Pinpoint the cell where the given text exists, returning its [x, y] midpoint coordinate. 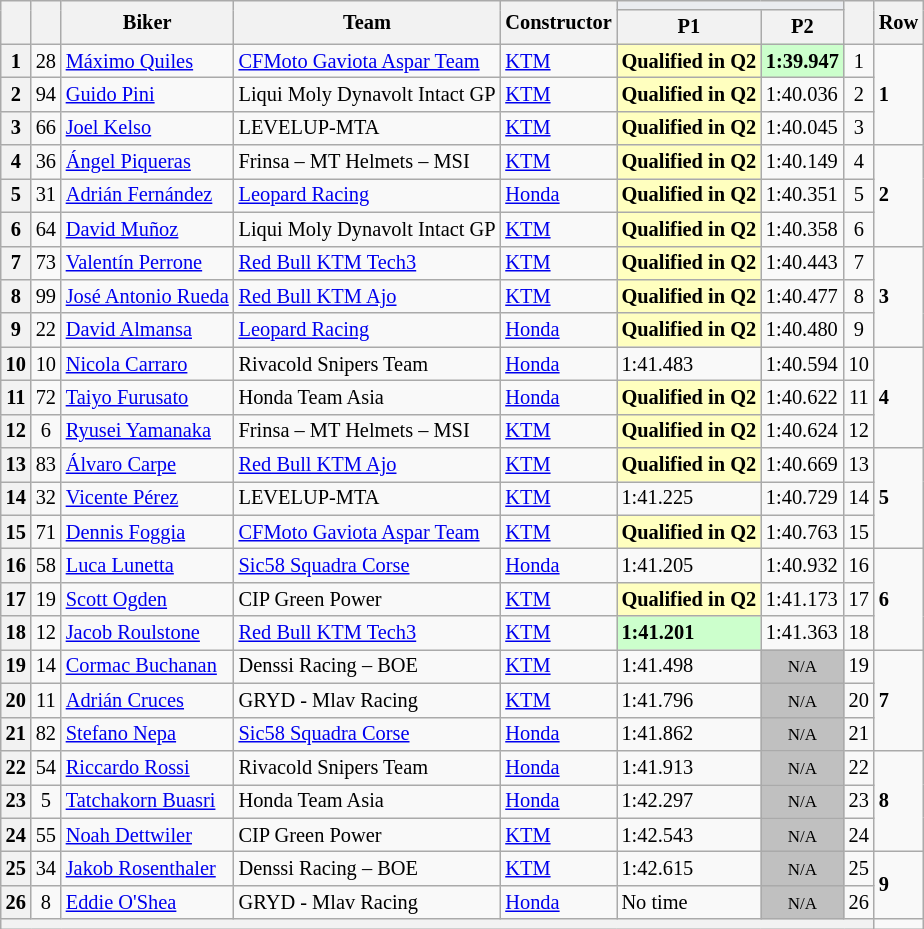
1:40.443 [802, 263]
36 [46, 162]
Adrián Fernández [148, 195]
Máximo Quiles [148, 61]
34 [46, 868]
Vicente Pérez [148, 498]
1:40.932 [802, 565]
1:41.796 [689, 700]
1:40.358 [802, 229]
73 [46, 263]
1:42.297 [689, 801]
Constructor [558, 22]
Row [898, 22]
Joel Kelso [148, 128]
32 [46, 498]
1:41.498 [689, 666]
1:40.351 [802, 195]
1:41.913 [689, 767]
David Muñoz [148, 229]
1:40.036 [802, 94]
1:40.477 [802, 296]
71 [46, 532]
94 [46, 94]
58 [46, 565]
54 [46, 767]
1:42.615 [689, 868]
1:41.363 [802, 633]
1:42.543 [689, 835]
Tatchakorn Buasri [148, 801]
Cormac Buchanan [148, 666]
1:41.862 [689, 734]
83 [46, 465]
1:40.763 [802, 532]
99 [46, 296]
1:41.205 [689, 565]
72 [46, 397]
Eddie O'Shea [148, 902]
P1 [689, 27]
Ryusei Yamanaka [148, 431]
Taiyo Furusato [148, 397]
Valentín Perrone [148, 263]
64 [46, 229]
Noah Dettwiler [148, 835]
Scott Ogden [148, 599]
1:40.624 [802, 431]
Guido Pini [148, 94]
Luca Lunetta [148, 565]
1:40.480 [802, 330]
1:41.225 [689, 498]
P2 [802, 27]
Jakob Rosenthaler [148, 868]
1:40.669 [802, 465]
Dennis Foggia [148, 532]
Team [368, 22]
Álvaro Carpe [148, 465]
David Almansa [148, 330]
1:41.173 [802, 599]
55 [46, 835]
Nicola Carraro [148, 364]
1:40.594 [802, 364]
1:41.201 [689, 633]
Biker [148, 22]
Stefano Nepa [148, 734]
No time [689, 902]
82 [46, 734]
Ángel Piqueras [148, 162]
Adrián Cruces [148, 700]
1:40.149 [802, 162]
José Antonio Rueda [148, 296]
Riccardo Rossi [148, 767]
31 [46, 195]
1:40.729 [802, 498]
Jacob Roulstone [148, 633]
1:40.045 [802, 128]
1:39.947 [802, 61]
1:41.483 [689, 364]
1:40.622 [802, 397]
66 [46, 128]
28 [46, 61]
